Provide the (X, Y) coordinate of the cell's center where the given text is located.  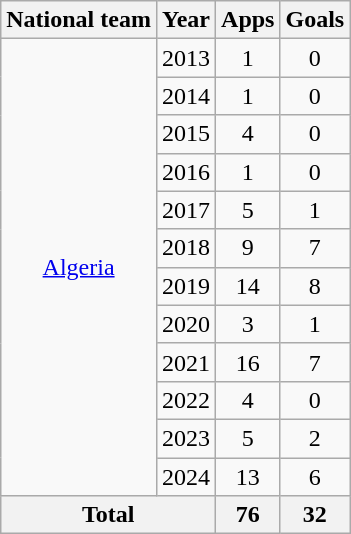
2020 (186, 324)
2013 (186, 58)
2014 (186, 96)
6 (315, 477)
2023 (186, 438)
16 (248, 362)
9 (248, 248)
2024 (186, 477)
2021 (186, 362)
2015 (186, 134)
2 (315, 438)
2017 (186, 210)
32 (315, 515)
Total (108, 515)
2018 (186, 248)
3 (248, 324)
8 (315, 286)
76 (248, 515)
2019 (186, 286)
13 (248, 477)
2016 (186, 172)
Year (186, 20)
14 (248, 286)
Algeria (79, 268)
Goals (315, 20)
National team (79, 20)
2022 (186, 400)
Apps (248, 20)
